Pinpoint the cell where the given text exists, returning its [x, y] midpoint coordinate. 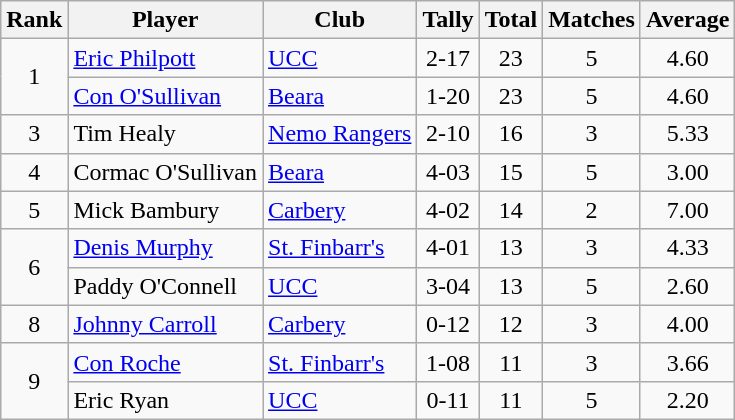
7.00 [688, 210]
Eric Philpott [166, 58]
Eric Ryan [166, 400]
0-12 [448, 324]
2.20 [688, 400]
1-20 [448, 96]
Con O'Sullivan [166, 96]
Matches [592, 20]
9 [34, 381]
4.33 [688, 248]
4-01 [448, 248]
15 [511, 172]
12 [511, 324]
Mick Bambury [166, 210]
1-08 [448, 362]
3.00 [688, 172]
Johnny Carroll [166, 324]
Tim Healy [166, 134]
0-11 [448, 400]
2.60 [688, 286]
Tally [448, 20]
Denis Murphy [166, 248]
3.66 [688, 362]
Total [511, 20]
4 [34, 172]
2-10 [448, 134]
5.33 [688, 134]
4-02 [448, 210]
2 [592, 210]
4.00 [688, 324]
Nemo Rangers [340, 134]
4-03 [448, 172]
Player [166, 20]
Average [688, 20]
Club [340, 20]
1 [34, 77]
Paddy O'Connell [166, 286]
2-17 [448, 58]
16 [511, 134]
3-04 [448, 286]
Rank [34, 20]
Cormac O'Sullivan [166, 172]
8 [34, 324]
Con Roche [166, 362]
6 [34, 267]
14 [511, 210]
